From the cell containing the given text, extract its center point as (x, y) coordinate. 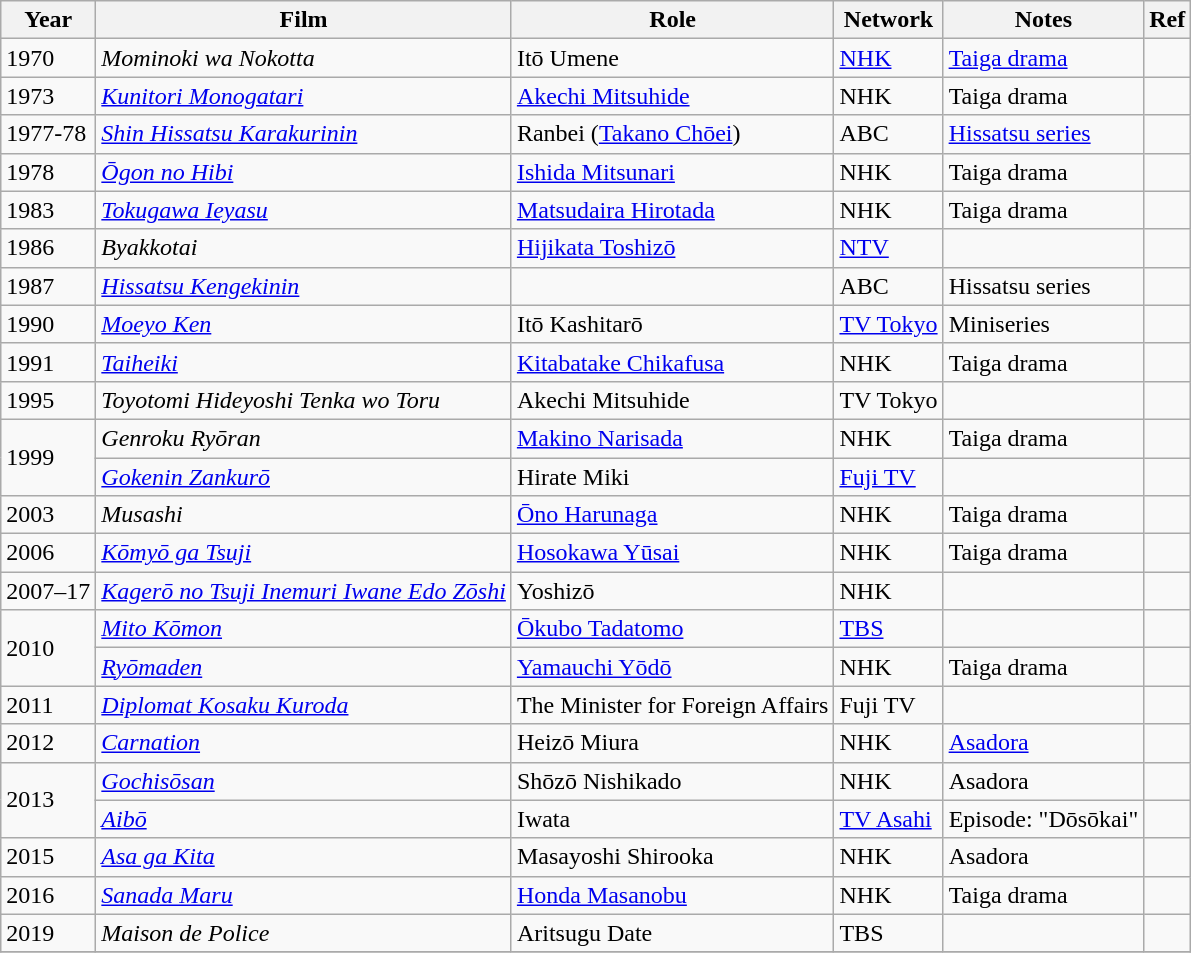
Masayoshi Shirooka (672, 857)
2010 (48, 648)
Ishida Mitsunari (672, 172)
Heizō Miura (672, 743)
Aibō (304, 819)
Hosokawa Yūsai (672, 553)
Yoshizō (672, 591)
Matsudaira Hirotada (672, 210)
1999 (48, 457)
Film (304, 20)
Ōno Harunaga (672, 515)
Taiheiki (304, 362)
Mominoki wa Nokotta (304, 58)
Iwata (672, 819)
TV Asahi (888, 819)
Hirate Miki (672, 477)
Itō Umene (672, 58)
Hissatsu Kengekinin (304, 286)
Byakkotai (304, 248)
1990 (48, 324)
Hijikata Toshizō (672, 248)
1991 (48, 362)
Miniseries (1044, 324)
Carnation (304, 743)
Genroku Ryōran (304, 438)
Shin Hissatsu Karakurinin (304, 134)
Year (48, 20)
1987 (48, 286)
Gokenin Zankurō (304, 477)
Kitabatake Chikafusa (672, 362)
Ref (1168, 20)
Maison de Police (304, 933)
Kunitori Monogatari (304, 96)
1995 (48, 400)
2015 (48, 857)
1970 (48, 58)
Sanada Maru (304, 895)
2019 (48, 933)
Ranbei (Takano Chōei) (672, 134)
1983 (48, 210)
Toyotomi Hideyoshi Tenka wo Toru (304, 400)
Shōzō Nishikado (672, 781)
Tokugawa Ieyasu (304, 210)
Kōmyō ga Tsuji (304, 553)
Kagerō no Tsuji Inemuri Iwane Edo Zōshi (304, 591)
Makino Narisada (672, 438)
Musashi (304, 515)
Episode: "Dōsōkai" (1044, 819)
Role (672, 20)
2013 (48, 800)
2003 (48, 515)
2016 (48, 895)
Ōgon no Hibi (304, 172)
Aritsugu Date (672, 933)
Ōkubo Tadatomo (672, 629)
Network (888, 20)
Asa ga Kita (304, 857)
Yamauchi Yōdō (672, 667)
Diplomat Kosaku Kuroda (304, 705)
2006 (48, 553)
Notes (1044, 20)
NTV (888, 248)
Honda Masanobu (672, 895)
1986 (48, 248)
Ryōmaden (304, 667)
Mito Kōmon (304, 629)
1973 (48, 96)
The Minister for Foreign Affairs (672, 705)
2012 (48, 743)
1978 (48, 172)
Moeyo Ken (304, 324)
1977-78 (48, 134)
2007–17 (48, 591)
Gochisōsan (304, 781)
Itō Kashitarō (672, 324)
2011 (48, 705)
